Locate the cell with the specified text and output its (x, y) center coordinate. 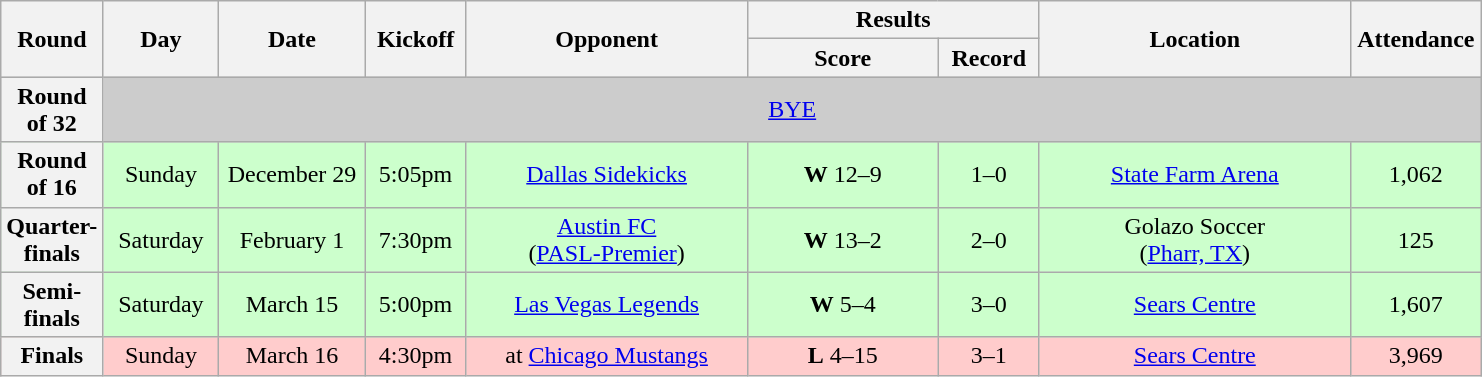
BYE (792, 110)
Dallas Sidekicks (606, 174)
3–0 (988, 304)
4:30pm (416, 356)
March 15 (292, 304)
1,607 (1416, 304)
Austin FC(PASL-Premier) (606, 240)
Semi-finals (52, 304)
Day (161, 39)
Score (842, 58)
Round of 32 (52, 110)
Attendance (1416, 39)
3–1 (988, 356)
W 12–9 (842, 174)
Kickoff (416, 39)
125 (1416, 240)
L 4–15 (842, 356)
2–0 (988, 240)
February 1 (292, 240)
Location (1194, 39)
Las Vegas Legends (606, 304)
March 16 (292, 356)
December 29 (292, 174)
State Farm Arena (1194, 174)
7:30pm (416, 240)
W 5–4 (842, 304)
1,062 (1416, 174)
1–0 (988, 174)
Golazo Soccer(Pharr, TX) (1194, 240)
Date (292, 39)
Round (52, 39)
3,969 (1416, 356)
5:05pm (416, 174)
5:00pm (416, 304)
Finals (52, 356)
W 13–2 (842, 240)
Record (988, 58)
at Chicago Mustangs (606, 356)
Round of 16 (52, 174)
Opponent (606, 39)
Quarter-finals (52, 240)
Results (893, 20)
